Locate the cell with the specified text and output its (X, Y) center coordinate. 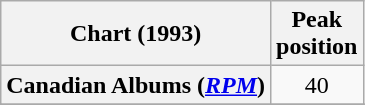
40 (317, 85)
Canadian Albums (RPM) (136, 85)
Peakposition (317, 34)
Chart (1993) (136, 34)
